Search for the cell housing the specified text and yield its (X, Y) center coordinate. 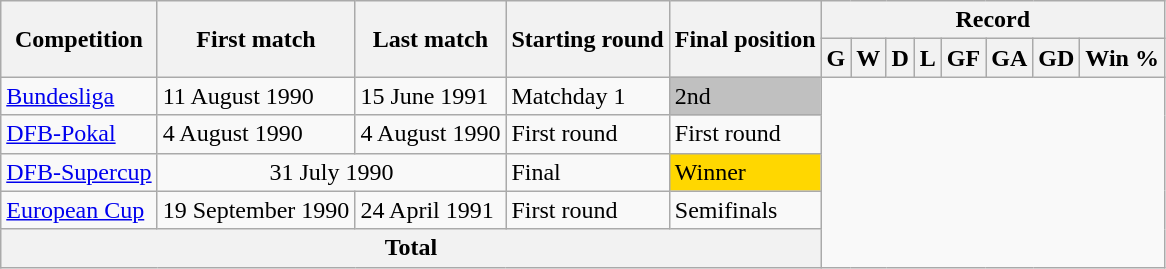
Semifinals (745, 210)
GD (1056, 58)
Competition (79, 39)
W (868, 58)
DFB-Supercup (79, 172)
DFB-Pokal (79, 134)
Last match (430, 39)
L (928, 58)
Starting round (588, 39)
Matchday 1 (588, 96)
11 August 1990 (256, 96)
GF (963, 58)
31 July 1990 (332, 172)
2nd (745, 96)
Final position (745, 39)
European Cup (79, 210)
First match (256, 39)
19 September 1990 (256, 210)
G (836, 58)
Record (992, 20)
Winner (745, 172)
GA (1010, 58)
Final (588, 172)
24 April 1991 (430, 210)
D (900, 58)
Bundesliga (79, 96)
Win % (1122, 58)
15 June 1991 (430, 96)
Total (411, 248)
